Capture the cell that displays the provided text and extract its [x, y] central coordinate. 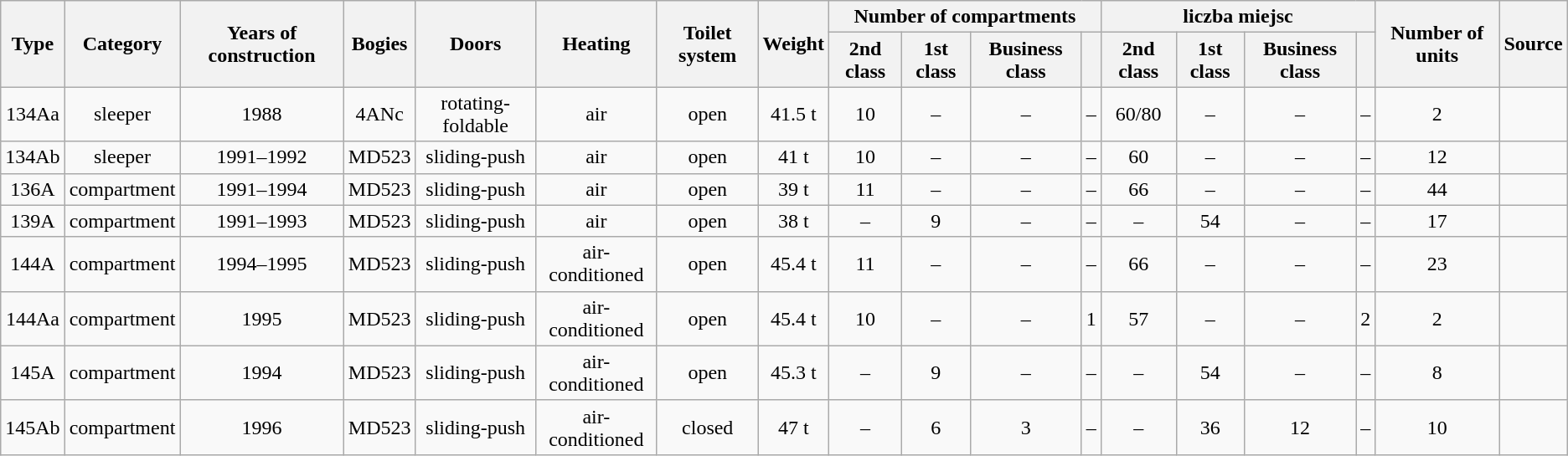
Number of compartments [965, 17]
1994–1995 [261, 264]
8 [1437, 373]
1996 [261, 427]
41.5 t [793, 114]
liczba miejsc [1238, 17]
1994 [261, 373]
Type [33, 44]
Category [122, 44]
134Aa [33, 114]
145Ab [33, 427]
rotating-foldable [476, 114]
Weight [793, 44]
closed [707, 427]
60/80 [1138, 114]
23 [1437, 264]
136A [33, 189]
144Aa [33, 318]
45.3 t [793, 373]
47 t [793, 427]
144A [33, 264]
Doors [476, 44]
Years of construction [261, 44]
1995 [261, 318]
6 [936, 427]
Number of units [1437, 44]
3 [1025, 427]
4ANc [379, 114]
44 [1437, 189]
41 t [793, 157]
1991–1992 [261, 157]
Heating [596, 44]
Toilet system [707, 44]
57 [1138, 318]
38 t [793, 221]
139A [33, 221]
1991–1994 [261, 189]
Source [1533, 44]
17 [1437, 221]
36 [1210, 427]
Bogies [379, 44]
60 [1138, 157]
1991–1993 [261, 221]
134Ab [33, 157]
145A [33, 373]
1988 [261, 114]
39 t [793, 189]
1 [1091, 318]
